Pinpoint the cell where the given text exists, returning its (x, y) midpoint coordinate. 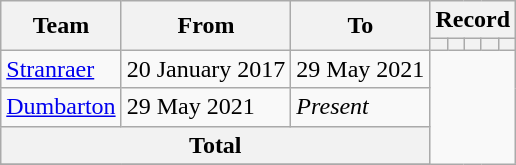
Dumbarton (61, 107)
Record (473, 20)
Team (61, 26)
20 January 2017 (206, 69)
Stranraer (61, 69)
Present (360, 107)
Total (216, 145)
To (360, 26)
From (206, 26)
